Return the (x, y) coordinate for the center point of the cell that contains the specified text.  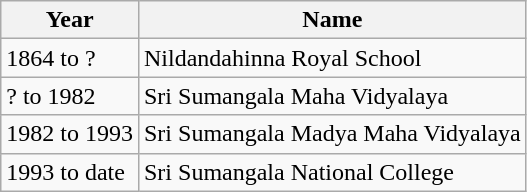
1982 to 1993 (70, 134)
1864 to ? (70, 58)
Name (332, 20)
Sri Sumangala Madya Maha Vidyalaya (332, 134)
Sri Sumangala Maha Vidyalaya (332, 96)
? to 1982 (70, 96)
Nildandahinna Royal School (332, 58)
1993 to date (70, 172)
Sri Sumangala National College (332, 172)
Year (70, 20)
